From the cell containing the given text, extract its center point as [X, Y] coordinate. 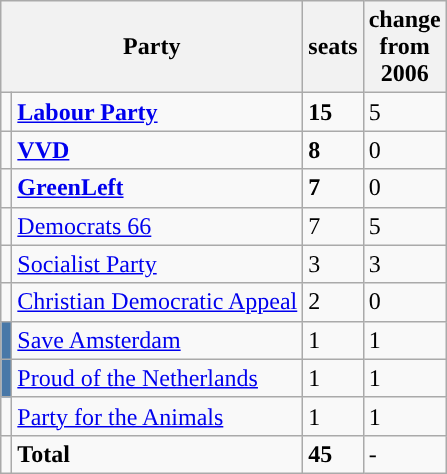
2 [333, 302]
Christian Democratic Appeal [158, 302]
8 [333, 150]
VVD [158, 150]
Party for the Animals [158, 416]
changefrom2006 [404, 47]
Democrats 66 [158, 226]
seats [333, 47]
- [404, 454]
Labour Party [158, 112]
Total [158, 454]
Party [152, 47]
45 [333, 454]
GreenLeft [158, 188]
Socialist Party [158, 264]
15 [333, 112]
Save Amsterdam [158, 340]
Proud of the Netherlands [158, 378]
